Extract the (X, Y) coordinate from the center of the cell holding the provided text.  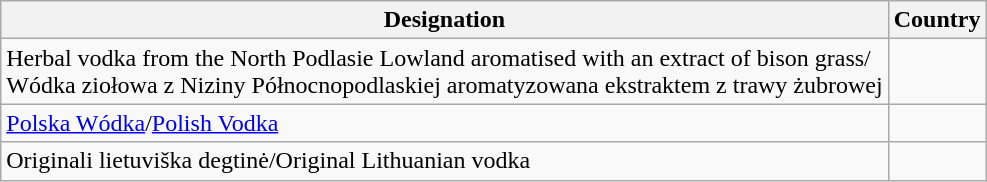
Designation (444, 20)
Polska Wódka/Polish Vodka (444, 123)
Originali lietuviška degtinė/Original Lithuanian vodka (444, 161)
Country (937, 20)
